Extract the [X, Y] coordinate from the center of the cell holding the provided text.  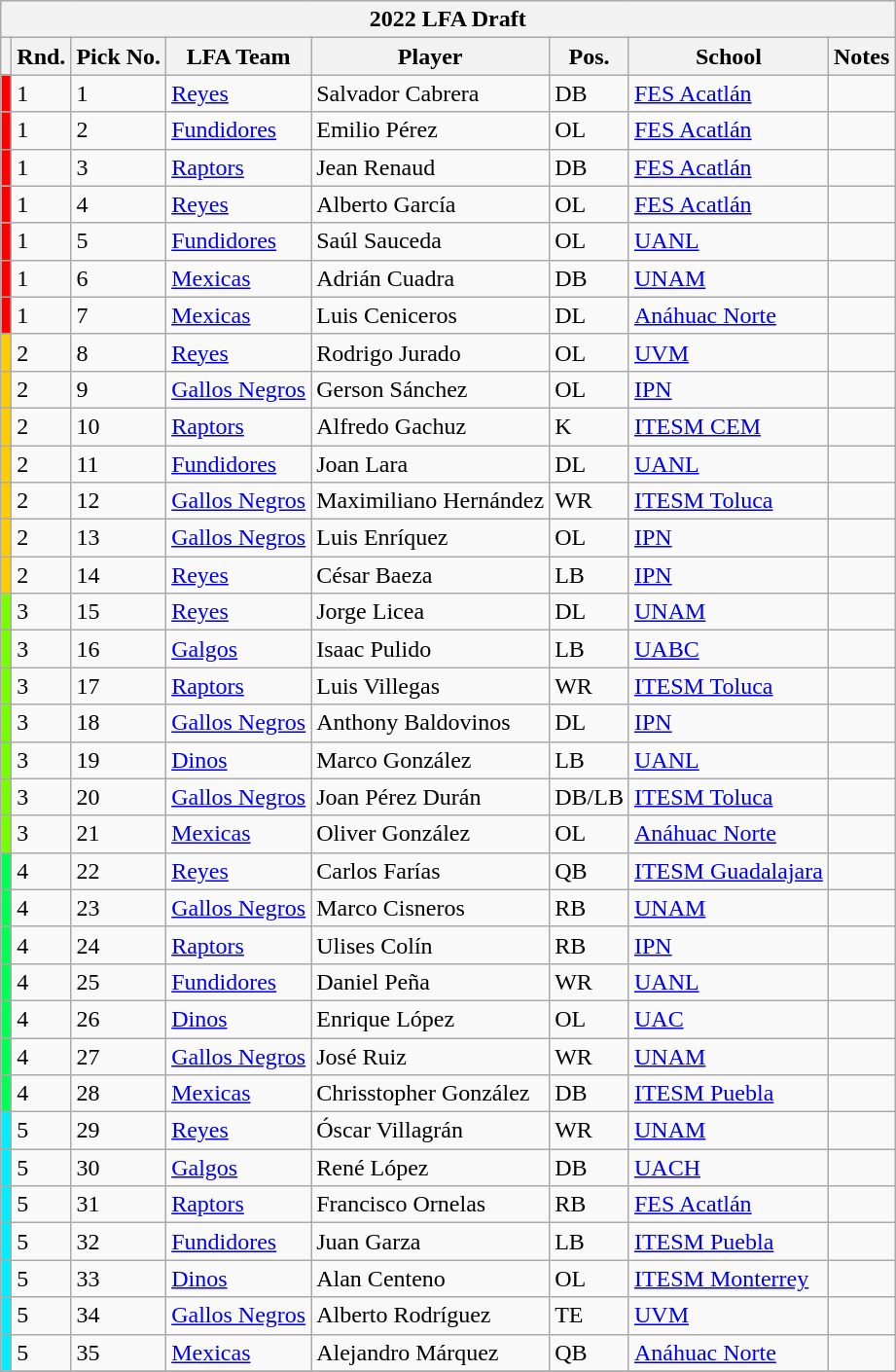
Isaac Pulido [430, 649]
Enrique López [430, 1019]
34 [119, 1316]
LFA Team [239, 56]
Anthony Baldovinos [430, 723]
Luis Ceniceros [430, 315]
16 [119, 649]
Alfredo Gachuz [430, 426]
Gerson Sánchez [430, 389]
Saúl Sauceda [430, 241]
29 [119, 1131]
José Ruiz [430, 1056]
18 [119, 723]
15 [119, 612]
Adrián Cuadra [430, 278]
Francisco Ornelas [430, 1205]
Marco Cisneros [430, 908]
8 [119, 352]
César Baeza [430, 575]
UAC [728, 1019]
11 [119, 464]
13 [119, 538]
Jean Renaud [430, 167]
Luis Villegas [430, 686]
ITESM Guadalajara [728, 871]
6 [119, 278]
32 [119, 1242]
Emilio Pérez [430, 130]
24 [119, 945]
Notes [861, 56]
Maximiliano Hernández [430, 501]
ITESM Monterrey [728, 1279]
33 [119, 1279]
Luis Enríquez [430, 538]
Marco González [430, 760]
ITESM CEM [728, 426]
20 [119, 797]
K [590, 426]
28 [119, 1094]
René López [430, 1168]
31 [119, 1205]
DB/LB [590, 797]
UACH [728, 1168]
Oliver González [430, 834]
Carlos Farías [430, 871]
Óscar Villagrán [430, 1131]
Rodrigo Jurado [430, 352]
Player [430, 56]
27 [119, 1056]
Daniel Peña [430, 982]
Jorge Licea [430, 612]
Pos. [590, 56]
9 [119, 389]
Alberto Rodríguez [430, 1316]
26 [119, 1019]
Alan Centeno [430, 1279]
Juan Garza [430, 1242]
19 [119, 760]
School [728, 56]
22 [119, 871]
21 [119, 834]
Joan Lara [430, 464]
UABC [728, 649]
Chrisstopher González [430, 1094]
TE [590, 1316]
35 [119, 1353]
23 [119, 908]
Rnd. [41, 56]
10 [119, 426]
Alejandro Márquez [430, 1353]
Joan Pérez Durán [430, 797]
17 [119, 686]
Ulises Colín [430, 945]
7 [119, 315]
12 [119, 501]
14 [119, 575]
Salvador Cabrera [430, 93]
30 [119, 1168]
2022 LFA Draft [448, 19]
Pick No. [119, 56]
25 [119, 982]
Alberto García [430, 204]
